Pinpoint the cell where the given text exists, returning its (X, Y) midpoint coordinate. 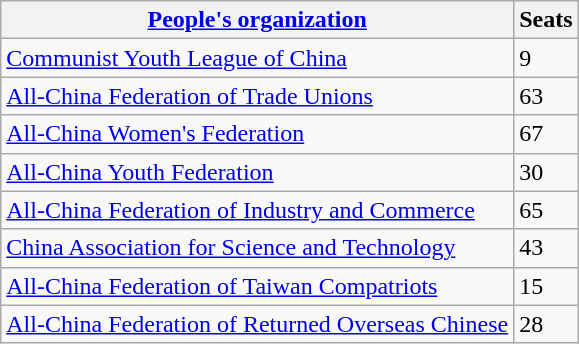
Seats (546, 20)
28 (546, 324)
43 (546, 248)
9 (546, 58)
China Association for Science and Technology (258, 248)
65 (546, 210)
People's organization (258, 20)
67 (546, 134)
63 (546, 96)
All-China Federation of Trade Unions (258, 96)
30 (546, 172)
15 (546, 286)
All-China Federation of Returned Overseas Chinese (258, 324)
Communist Youth League of China (258, 58)
All-China Federation of Industry and Commerce (258, 210)
All-China Youth Federation (258, 172)
All-China Women's Federation (258, 134)
All-China Federation of Taiwan Compatriots (258, 286)
